Provide the (x, y) coordinate of the cell's center where the given text is located.  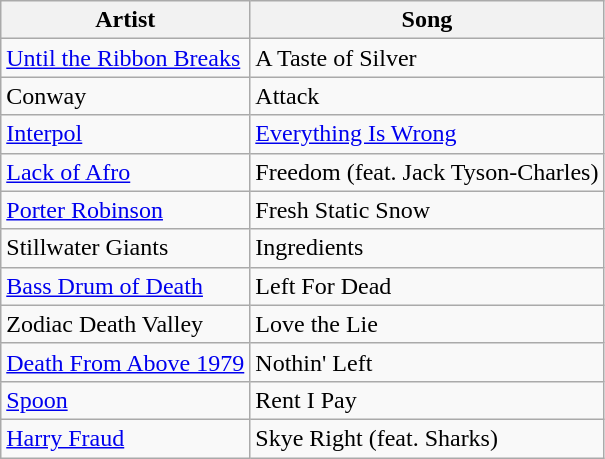
Rent I Pay (427, 400)
A Taste of Silver (427, 58)
Everything Is Wrong (427, 134)
Until the Ribbon Breaks (126, 58)
Song (427, 20)
Bass Drum of Death (126, 286)
Artist (126, 20)
Love the Lie (427, 324)
Fresh Static Snow (427, 210)
Ingredients (427, 248)
Interpol (126, 134)
Stillwater Giants (126, 248)
Left For Dead (427, 286)
Conway (126, 96)
Death From Above 1979 (126, 362)
Skye Right (feat. Sharks) (427, 438)
Freedom (feat. Jack Tyson-Charles) (427, 172)
Porter Robinson (126, 210)
Harry Fraud (126, 438)
Spoon (126, 400)
Nothin' Left (427, 362)
Zodiac Death Valley (126, 324)
Lack of Afro (126, 172)
Attack (427, 96)
